Output the [x, y] coordinate of the center of the cell containing the given text.  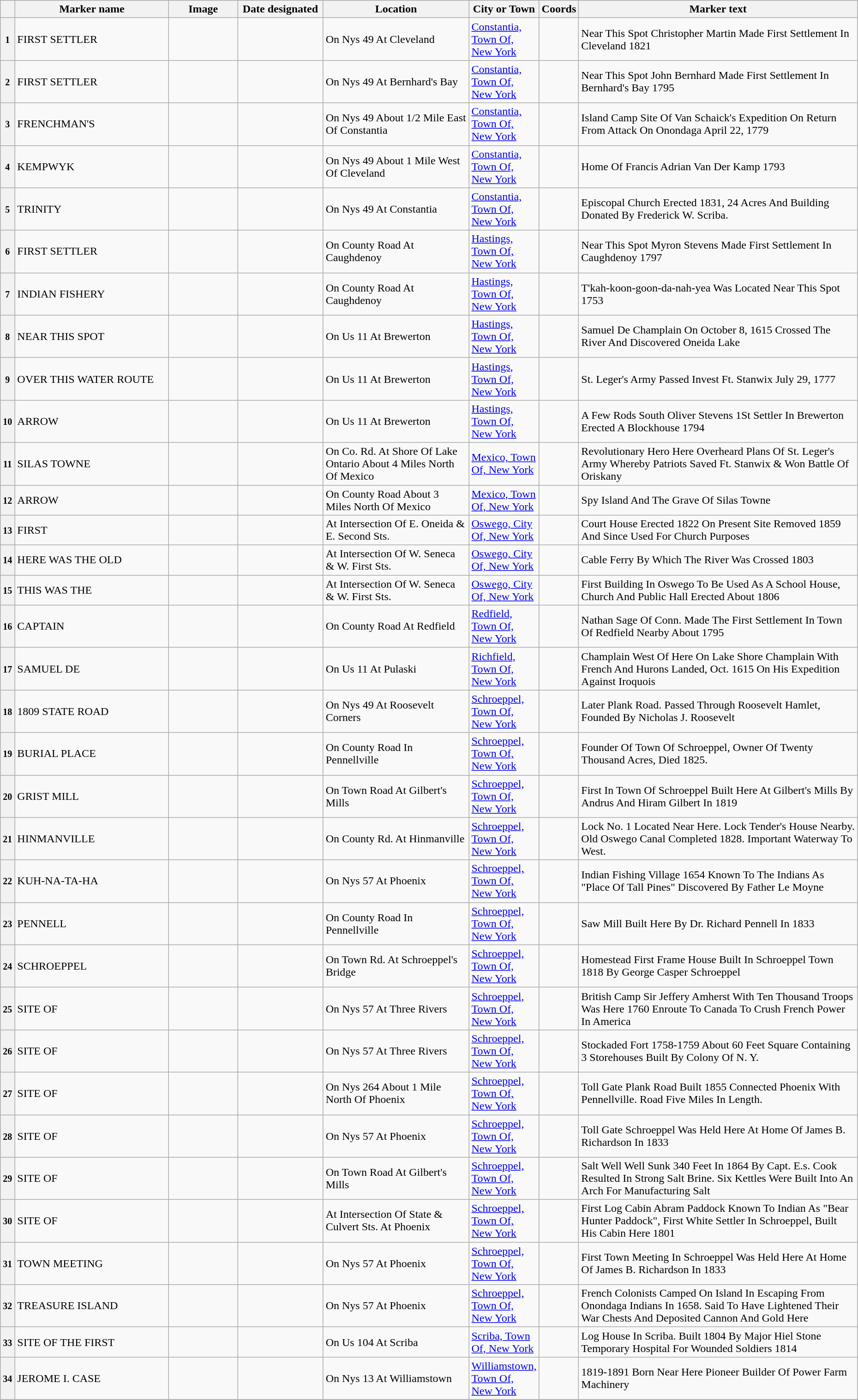
25 [7, 1008]
At Intersection Of E. Oneida & E. Second Sts. [396, 530]
St. Leger's Army Passed Invest Ft. Stanwix July 29, 1777 [718, 379]
On Nys 49 At Cleveland [396, 39]
On Nys 13 At Williamstown [396, 1378]
Near This Spot Myron Stevens Made First Settlement In Caughdenoy 1797 [718, 251]
18 [7, 711]
On Nys 49 At Roosevelt Corners [396, 711]
Salt Well Well Sunk 340 Feet In 1864 By Capt. E.s. Cook Resulted In Strong Salt Brine. Six Kettles Were Built Into An Arch For Manufacturing Salt [718, 1179]
TRINITY [92, 209]
Marker name [92, 9]
CAPTAIN [92, 626]
Saw Mill Built Here By Dr. Richard Pennell In 1833 [718, 923]
12 [7, 500]
Near This Spot John Bernhard Made First Settlement In Bernhard's Bay 1795 [718, 82]
On County Road About 3 Miles North Of Mexico [396, 500]
A Few Rods South Oliver Stevens 1St Settler In Brewerton Erected A Blockhouse 1794 [718, 421]
On Us 11 At Pulaski [396, 669]
Island Camp Site Of Van Schaick's Expedition On Return From Attack On Onondaga April 22, 1779 [718, 124]
On Nys 49 At Constantia [396, 209]
Cable Ferry By Which The River Was Crossed 1803 [718, 560]
Episcopal Church Erected 1831, 24 Acres And Building Donated By Frederick W. Scriba. [718, 209]
1809 STATE ROAD [92, 711]
30 [7, 1221]
32 [7, 1306]
Marker text [718, 9]
British Camp Sir Jeffery Amherst With Ten Thousand Troops Was Here 1760 Enroute To Canada To Crush French Power In America [718, 1008]
29 [7, 1179]
15 [7, 590]
FRENCHMAN'S [92, 124]
On Nys 49 About 1 Mile West Of Cleveland [396, 167]
21 [7, 839]
8 [7, 336]
Nathan Sage Of Conn. Made The First Settlement In Town Of Redfield Nearby About 1795 [718, 626]
JEROME I. CASE [92, 1378]
24 [7, 966]
20 [7, 796]
First Log Cabin Abram Paddock Known To Indian As "Bear Hunter Paddock", First White Settler In Schroeppel, Built His Cabin Here 1801 [718, 1221]
On County Rd. At Hinmanville [396, 839]
2 [7, 82]
34 [7, 1378]
First Building In Oswego To Be Used As A School House, Church And Public Hall Erected About 1806 [718, 590]
On Nys 264 About 1 Mile North Of Phoenix [396, 1093]
7 [7, 294]
TOWN MEETING [92, 1263]
On Us 104 At Scriba [396, 1342]
Image [203, 9]
16 [7, 626]
Toll Gate Schroeppel Was Held Here At Home Of James B. Richardson In 1833 [718, 1136]
On County Road At Redfield [396, 626]
6 [7, 251]
SILAS TOWNE [92, 464]
Toll Gate Plank Road Built 1855 Connected Phoenix With Pennellville. Road Five Miles In Length. [718, 1093]
17 [7, 669]
City or Town [504, 9]
GRIST MILL [92, 796]
NEAR THIS SPOT [92, 336]
Coords [559, 9]
11 [7, 464]
INDIAN FISHERY [92, 294]
On Town Rd. At Schroeppel's Bridge [396, 966]
HINMANVILLE [92, 839]
FIRST [92, 530]
HERE WAS THE OLD [92, 560]
1 [7, 39]
Richfield, Town Of, New York [504, 669]
Williamstown, Town Of, New York [504, 1378]
SCHROEPPEL [92, 966]
28 [7, 1136]
OVER THIS WATER ROUTE [92, 379]
KEMPWYK [92, 167]
14 [7, 560]
Log House In Scriba. Built 1804 By Major Hiel Stone Temporary Hospital For Wounded Soldiers 1814 [718, 1342]
Stockaded Fort 1758-1759 About 60 Feet Square Containing 3 Storehouses Built By Colony Of N. Y. [718, 1051]
BURIAL PLACE [92, 754]
Revolutionary Hero Here Overheard Plans Of St. Leger's Army Whereby Patriots Saved Ft. Stanwix & Won Battle Of Oriskany [718, 464]
Champlain West Of Here On Lake Shore Champlain With French And Hurons Landed, Oct. 1615 On His Expedition Against Iroquois [718, 669]
Later Plank Road. Passed Through Roosevelt Hamlet, Founded By Nicholas J. Roosevelt [718, 711]
10 [7, 421]
19 [7, 754]
Samuel De Champlain On October 8, 1615 Crossed The River And Discovered Oneida Lake [718, 336]
First In Town Of Schroeppel Built Here At Gilbert's Mills By Andrus And Hiram Gilbert In 1819 [718, 796]
SAMUEL DE [92, 669]
Near This Spot Christopher Martin Made First Settlement In Cleveland 1821 [718, 39]
13 [7, 530]
Scriba, Town Of, New York [504, 1342]
26 [7, 1051]
Date designated [280, 9]
TREASURE ISLAND [92, 1306]
27 [7, 1093]
T'kah-koon-goon-da-nah-yea Was Located Near This Spot 1753 [718, 294]
SITE OF THE FIRST [92, 1342]
Lock No. 1 Located Near Here. Lock Tender's House Nearby. Old Oswego Canal Completed 1828. Important Waterway To West. [718, 839]
1819-1891 Born Near Here Pioneer Builder Of Power Farm Machinery [718, 1378]
Court House Erected 1822 On Present Site Removed 1859 And Since Used For Church Purposes [718, 530]
On Nys 49 About 1/2 Mile East Of Constantia [396, 124]
On Nys 49 At Bernhard's Bay [396, 82]
Spy Island And The Grave Of Silas Towne [718, 500]
KUH-NA-TA-HA [92, 881]
Home Of Francis Adrian Van Der Kamp 1793 [718, 167]
9 [7, 379]
23 [7, 923]
22 [7, 881]
PENNELL [92, 923]
Location [396, 9]
5 [7, 209]
31 [7, 1263]
4 [7, 167]
Redfield, Town Of, New York [504, 626]
THIS WAS THE [92, 590]
Indian Fishing Village 1654 Known To The Indians As "Place Of Tall Pines" Discovered By Father Le Moyne [718, 881]
Founder Of Town Of Schroeppel, Owner Of Twenty Thousand Acres, Died 1825. [718, 754]
Homestead First Frame House Built In Schroeppel Town 1818 By George Casper Schroeppel [718, 966]
At Intersection Of State & Culvert Sts. At Phoenix [396, 1221]
On Co. Rd. At Shore Of Lake Ontario About 4 Miles North Of Mexico [396, 464]
First Town Meeting In Schroeppel Was Held Here At Home Of James B. Richardson In 1833 [718, 1263]
3 [7, 124]
33 [7, 1342]
